Identify which cell holds the provided text, then report its (X, Y) central coordinate. 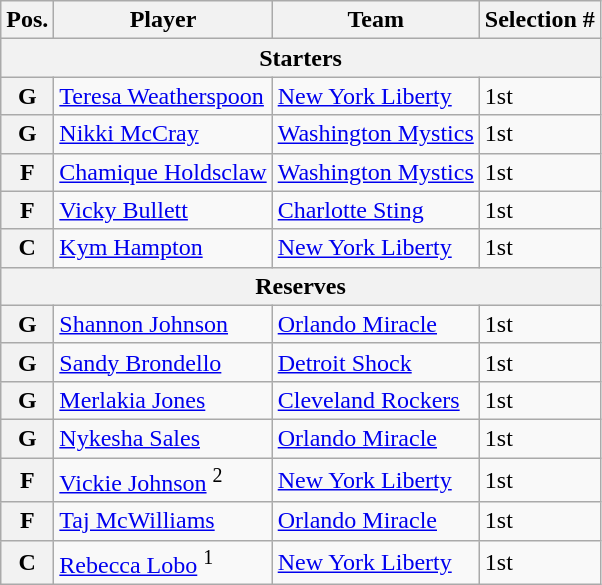
Player (163, 20)
Charlotte Sting (376, 210)
Shannon Johnson (163, 324)
Cleveland Rockers (376, 400)
Pos. (28, 20)
Kym Hampton (163, 248)
Starters (301, 58)
Teresa Weatherspoon (163, 96)
Team (376, 20)
Chamique Holdsclaw (163, 172)
Vickie Johnson 2 (163, 480)
Detroit Shock (376, 362)
Rebecca Lobo 1 (163, 562)
Sandy Brondello (163, 362)
Selection # (540, 20)
Nykesha Sales (163, 438)
Nikki McCray (163, 134)
Reserves (301, 286)
Merlakia Jones (163, 400)
Taj McWilliams (163, 521)
Vicky Bullett (163, 210)
